Pinpoint the cell where the given text exists, returning its [X, Y] midpoint coordinate. 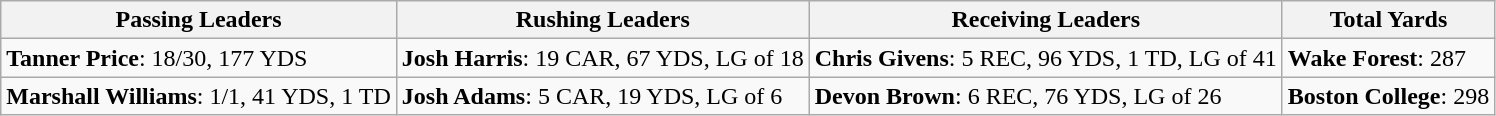
Receiving Leaders [1046, 20]
Rushing Leaders [602, 20]
Devon Brown: 6 REC, 76 YDS, LG of 26 [1046, 96]
Tanner Price: 18/30, 177 YDS [199, 58]
Passing Leaders [199, 20]
Chris Givens: 5 REC, 96 YDS, 1 TD, LG of 41 [1046, 58]
Boston College: 298 [1388, 96]
Josh Adams: 5 CAR, 19 YDS, LG of 6 [602, 96]
Josh Harris: 19 CAR, 67 YDS, LG of 18 [602, 58]
Wake Forest: 287 [1388, 58]
Marshall Williams: 1/1, 41 YDS, 1 TD [199, 96]
Total Yards [1388, 20]
